Identify which cell holds the provided text, then report its (x, y) central coordinate. 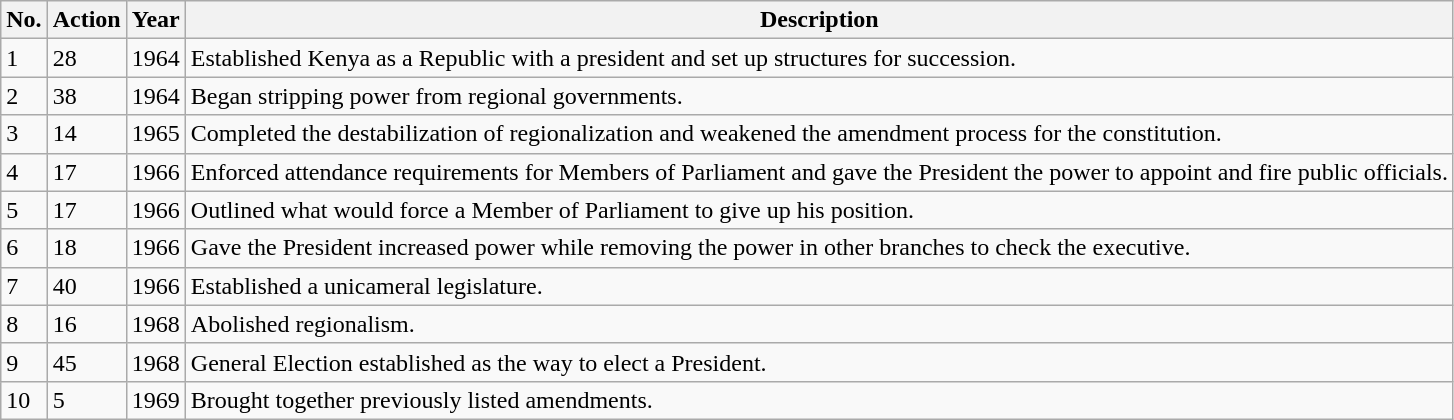
Established Kenya as a Republic with a president and set up structures for succession. (819, 58)
6 (24, 248)
Action (86, 20)
14 (86, 134)
1965 (156, 134)
Began stripping power from regional governments. (819, 96)
28 (86, 58)
7 (24, 286)
Brought together previously listed amendments. (819, 400)
General Election established as the way to elect a President. (819, 362)
Established a unicameral legislature. (819, 286)
38 (86, 96)
45 (86, 362)
Gave the President increased power while removing the power in other branches to check the executive. (819, 248)
4 (24, 172)
Year (156, 20)
No. (24, 20)
9 (24, 362)
Abolished regionalism. (819, 324)
16 (86, 324)
8 (24, 324)
1969 (156, 400)
40 (86, 286)
Description (819, 20)
18 (86, 248)
1 (24, 58)
Outlined what would force a Member of Parliament to give up his position. (819, 210)
Completed the destabilization of regionalization and weakened the amendment process for the constitution. (819, 134)
3 (24, 134)
Enforced attendance requirements for Members of Parliament and gave the President the power to appoint and fire public officials. (819, 172)
2 (24, 96)
10 (24, 400)
